Identify which cell holds the provided text, then report its (x, y) central coordinate. 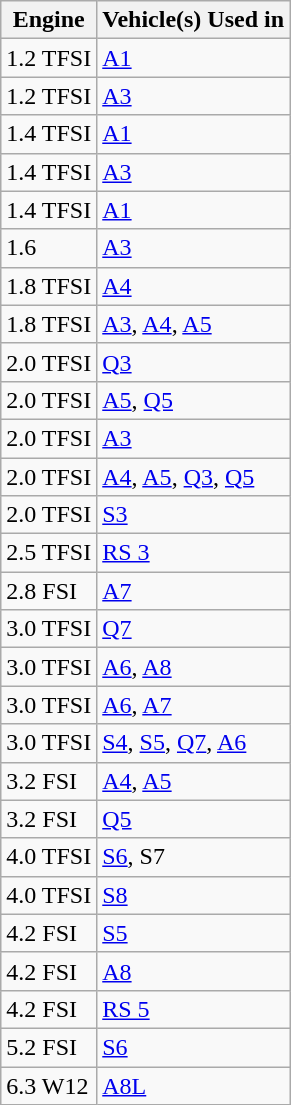
S5 (194, 933)
Q7 (194, 629)
S6, S7 (194, 857)
A6, A7 (194, 705)
S4, S5, Q7, A6 (194, 743)
S8 (194, 895)
A8 (194, 971)
A4, A5, Q3, Q5 (194, 477)
5.2 FSI (49, 1047)
S3 (194, 515)
A3, A4, A5 (194, 324)
Engine (49, 20)
A4 (194, 286)
Vehicle(s) Used in (194, 20)
Q3 (194, 362)
2.8 FSI (49, 591)
A8L (194, 1085)
RS 5 (194, 1009)
1.6 (49, 248)
A6, A8 (194, 667)
6.3 W12 (49, 1085)
Q5 (194, 819)
RS 3 (194, 553)
A7 (194, 591)
A4, A5 (194, 781)
A5, Q5 (194, 400)
2.5 TFSI (49, 553)
S6 (194, 1047)
